Detect which cell encompasses the target text, then output its (x, y) center coordinate. 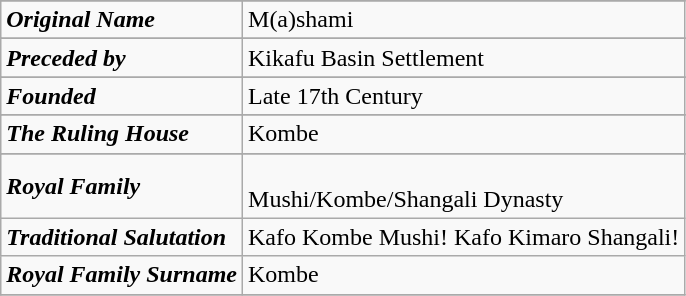
Preceded by (122, 58)
Royal Family (122, 186)
Royal Family Surname (122, 275)
Kafo Kombe Mushi! Kafo Kimaro Shangali! (464, 237)
Traditional Salutation (122, 237)
M(a)shami (464, 20)
Founded (122, 96)
Original Name (122, 20)
Late 17th Century (464, 96)
The Ruling House (122, 134)
Mushi/Kombe/Shangali Dynasty (464, 186)
Kikafu Basin Settlement (464, 58)
